Capture the cell that displays the provided text and extract its (X, Y) central coordinate. 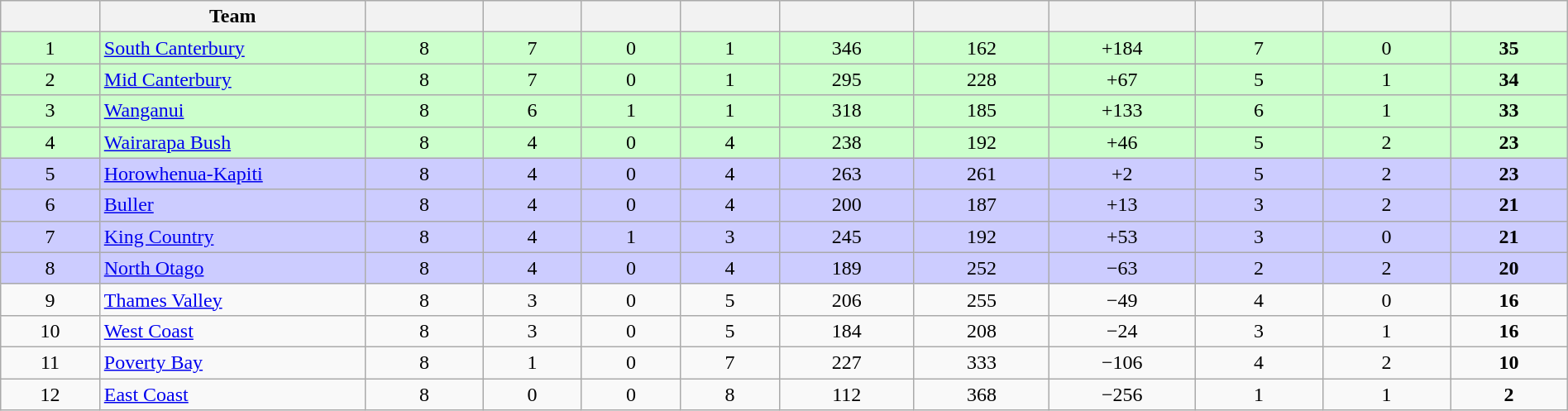
Poverty Bay (232, 362)
252 (981, 268)
+13 (1122, 205)
35 (1508, 48)
263 (847, 174)
227 (847, 362)
Horowhenua-Kapiti (232, 174)
261 (981, 174)
255 (981, 299)
189 (847, 268)
318 (847, 111)
Thames Valley (232, 299)
112 (847, 394)
+184 (1122, 48)
187 (981, 205)
Buller (232, 205)
184 (847, 331)
34 (1508, 79)
+2 (1122, 174)
Wanganui (232, 111)
33 (1508, 111)
−63 (1122, 268)
−106 (1122, 362)
346 (847, 48)
−24 (1122, 331)
+67 (1122, 79)
228 (981, 79)
North Otago (232, 268)
295 (847, 79)
11 (50, 362)
South Canterbury (232, 48)
208 (981, 331)
162 (981, 48)
King Country (232, 237)
368 (981, 394)
+46 (1122, 142)
206 (847, 299)
20 (1508, 268)
Wairarapa Bush (232, 142)
West Coast (232, 331)
12 (50, 394)
333 (981, 362)
−256 (1122, 394)
+133 (1122, 111)
−49 (1122, 299)
200 (847, 205)
Team (232, 17)
9 (50, 299)
+53 (1122, 237)
Mid Canterbury (232, 79)
245 (847, 237)
East Coast (232, 394)
185 (981, 111)
238 (847, 142)
